Scan for the cell matching the given text and deliver its (x, y) coordinate at center. 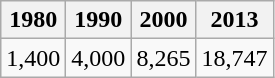
2000 (164, 20)
1980 (34, 20)
1,400 (34, 58)
4,000 (98, 58)
2013 (234, 20)
1990 (98, 20)
8,265 (164, 58)
18,747 (234, 58)
